From the cell containing the given text, extract its center point as (x, y) coordinate. 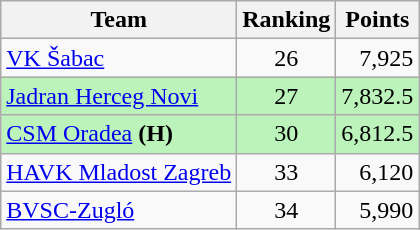
5,990 (378, 210)
30 (286, 134)
33 (286, 172)
6,120 (378, 172)
7,832.5 (378, 96)
7,925 (378, 58)
26 (286, 58)
27 (286, 96)
VK Šabac (119, 58)
34 (286, 210)
Team (119, 20)
HAVK Mladost Zagreb (119, 172)
Jadran Herceg Novi (119, 96)
6,812.5 (378, 134)
Points (378, 20)
BVSC-Zugló (119, 210)
CSM Oradea (H) (119, 134)
Ranking (286, 20)
